Return [X, Y] of the center of cell containing provided text 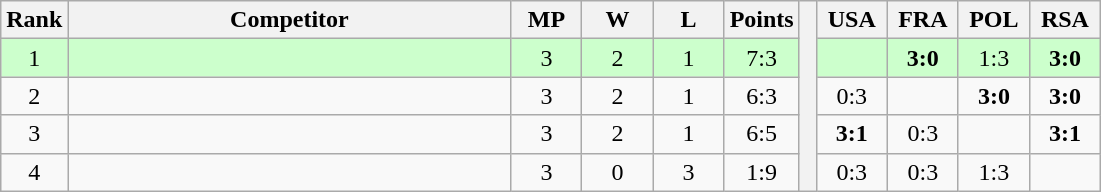
7:3 [762, 58]
6:3 [762, 96]
W [618, 20]
Competitor [290, 20]
0 [618, 172]
RSA [1064, 20]
USA [852, 20]
POL [994, 20]
Rank [34, 20]
FRA [922, 20]
MP [546, 20]
L [688, 20]
Points [762, 20]
1:9 [762, 172]
6:5 [762, 134]
4 [34, 172]
